Find where the given text appears and provide that cell's center as [X, Y] coordinate. 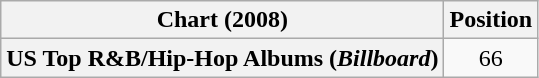
US Top R&B/Hip-Hop Albums (Billboard) [222, 58]
66 [491, 58]
Chart (2008) [222, 20]
Position [491, 20]
